From the cell containing the given text, extract its center point as [x, y] coordinate. 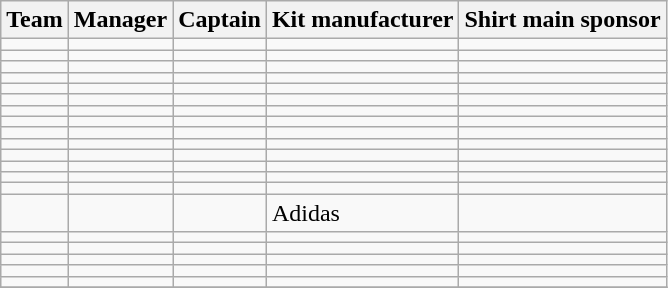
Shirt main sponsor [562, 20]
Manager [120, 20]
Adidas [362, 213]
Team [35, 20]
Kit manufacturer [362, 20]
Captain [220, 20]
